Pinpoint the cell where the given text exists, returning its [X, Y] midpoint coordinate. 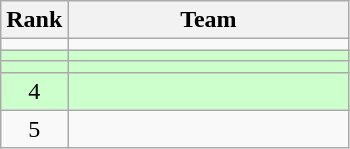
Team [208, 20]
5 [34, 129]
Rank [34, 20]
4 [34, 91]
